For the text-containing cell, return its midpoint in [x, y] coordinate format. 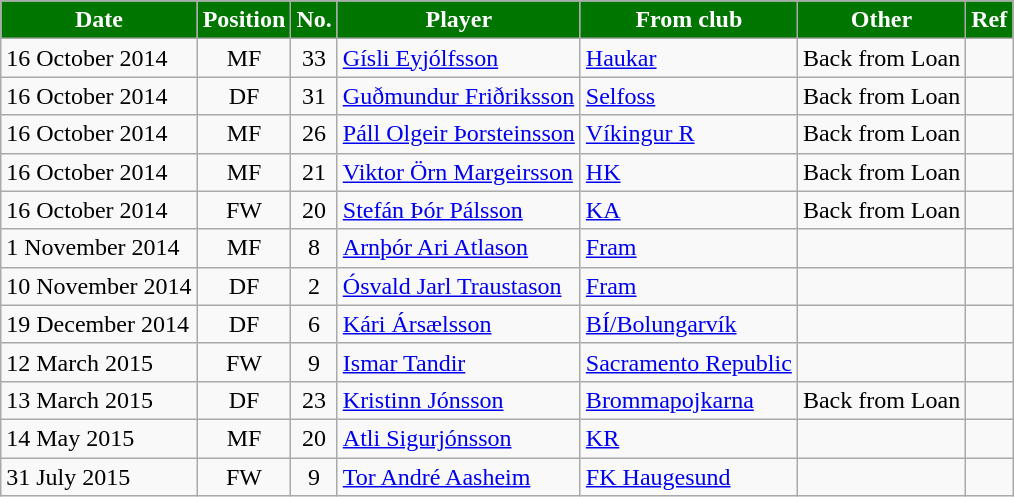
Stefán Þór Pálsson [458, 210]
Páll Olgeir Þorsteinsson [458, 134]
Position [244, 20]
Tor André Aasheim [458, 477]
KR [688, 438]
2 [314, 286]
Guðmundur Friðriksson [458, 96]
From club [688, 20]
Víkingur R [688, 134]
Ref [990, 20]
10 November 2014 [99, 286]
Ismar Tandir [458, 362]
Atli Sigurjónsson [458, 438]
No. [314, 20]
6 [314, 324]
14 May 2015 [99, 438]
Gísli Eyjólfsson [458, 58]
23 [314, 400]
Ósvald Jarl Traustason [458, 286]
1 November 2014 [99, 248]
Selfoss [688, 96]
BÍ/Bolungarvík [688, 324]
Sacramento Republic [688, 362]
Kristinn Jónsson [458, 400]
8 [314, 248]
Player [458, 20]
Haukar [688, 58]
Date [99, 20]
12 March 2015 [99, 362]
19 December 2014 [99, 324]
Other [881, 20]
31 July 2015 [99, 477]
33 [314, 58]
Kári Ársælsson [458, 324]
13 March 2015 [99, 400]
31 [314, 96]
FK Haugesund [688, 477]
26 [314, 134]
Arnþór Ari Atlason [458, 248]
Viktor Örn Margeirsson [458, 172]
HK [688, 172]
Brommapojkarna [688, 400]
21 [314, 172]
KA [688, 210]
